For the text-containing cell, return its midpoint in (X, Y) coordinate format. 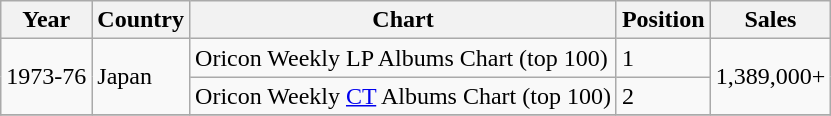
Position (663, 20)
Year (46, 20)
1 (663, 58)
Oricon Weekly CT Albums Chart (top 100) (404, 96)
1973-76 (46, 77)
Country (141, 20)
Oricon Weekly LP Albums Chart (top 100) (404, 58)
Japan (141, 77)
1,389,000+ (770, 77)
Sales (770, 20)
Chart (404, 20)
2 (663, 96)
